Provide the (X, Y) coordinate of the cell's center where the given text is located.  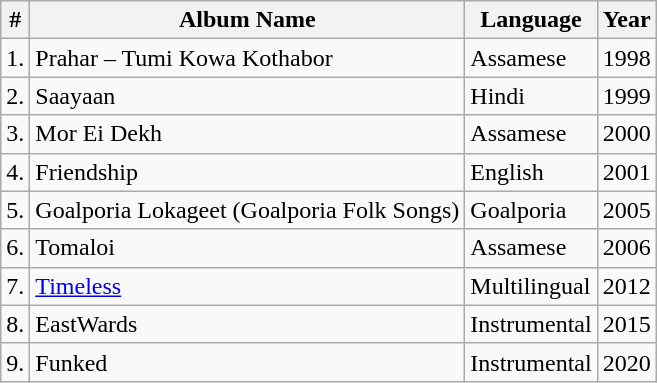
Mor Ei Dekh (248, 134)
Funked (248, 362)
6. (16, 248)
2001 (626, 172)
9. (16, 362)
Goalporia Lokageet (Goalporia Folk Songs) (248, 210)
Album Name (248, 20)
2012 (626, 286)
2006 (626, 248)
2005 (626, 210)
Timeless (248, 286)
2015 (626, 324)
Hindi (531, 96)
2. (16, 96)
4. (16, 172)
2020 (626, 362)
2000 (626, 134)
# (16, 20)
Language (531, 20)
Saayaan (248, 96)
EastWards (248, 324)
English (531, 172)
5. (16, 210)
Friendship (248, 172)
1. (16, 58)
8. (16, 324)
1998 (626, 58)
Tomaloi (248, 248)
3. (16, 134)
Multilingual (531, 286)
7. (16, 286)
Goalporia (531, 210)
Prahar – Tumi Kowa Kothabor (248, 58)
1999 (626, 96)
Year (626, 20)
